Scan for the cell matching the given text and deliver its [x, y] coordinate at center. 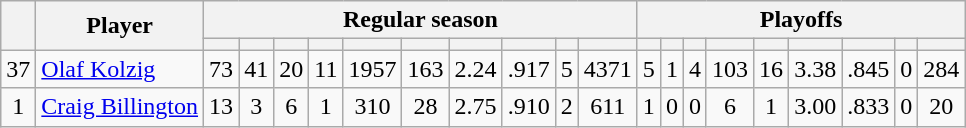
41 [256, 69]
310 [372, 107]
2.75 [476, 107]
1957 [372, 69]
2 [566, 107]
Player [120, 26]
28 [426, 107]
.845 [868, 69]
13 [222, 107]
611 [608, 107]
Playoffs [801, 20]
103 [730, 69]
163 [426, 69]
4 [694, 69]
284 [942, 69]
Regular season [421, 20]
.917 [528, 69]
16 [772, 69]
73 [222, 69]
4371 [608, 69]
3.00 [816, 107]
Olaf Kolzig [120, 69]
.833 [868, 107]
2.24 [476, 69]
3.38 [816, 69]
37 [18, 69]
.910 [528, 107]
Craig Billington [120, 107]
11 [326, 69]
3 [256, 107]
